Find where the given text appears and provide that cell's center as [x, y] coordinate. 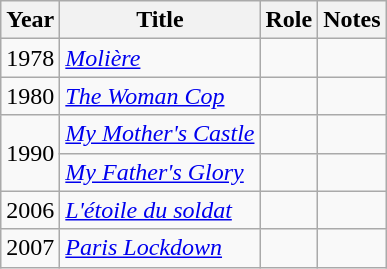
The Woman Cop [160, 96]
Title [160, 20]
Role [289, 20]
Year [30, 20]
2007 [30, 248]
My Father's Glory [160, 172]
2006 [30, 210]
1978 [30, 58]
1980 [30, 96]
Paris Lockdown [160, 248]
1990 [30, 153]
Molière [160, 58]
Notes [352, 20]
L'étoile du soldat [160, 210]
My Mother's Castle [160, 134]
